Capture the cell that displays the provided text and extract its [x, y] central coordinate. 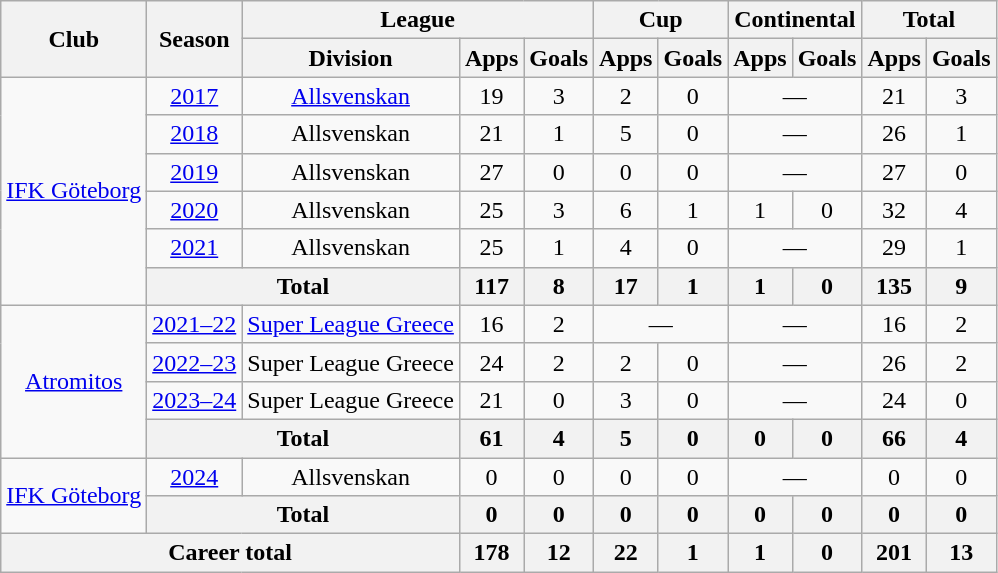
19 [491, 96]
2023–24 [194, 400]
Career total [230, 553]
117 [491, 286]
Season [194, 39]
2020 [194, 210]
12 [559, 553]
66 [894, 438]
9 [961, 286]
Division [351, 58]
Club [74, 39]
32 [894, 210]
2024 [194, 477]
201 [894, 553]
178 [491, 553]
League [418, 20]
Atromitos [74, 381]
13 [961, 553]
2019 [194, 172]
Continental [795, 20]
2018 [194, 134]
17 [626, 286]
22 [626, 553]
2022–23 [194, 362]
135 [894, 286]
Cup [661, 20]
6 [626, 210]
2021 [194, 248]
61 [491, 438]
8 [559, 286]
29 [894, 248]
2021–22 [194, 324]
2017 [194, 96]
